Provide the (x, y) coordinate of the cell's center where the given text is located.  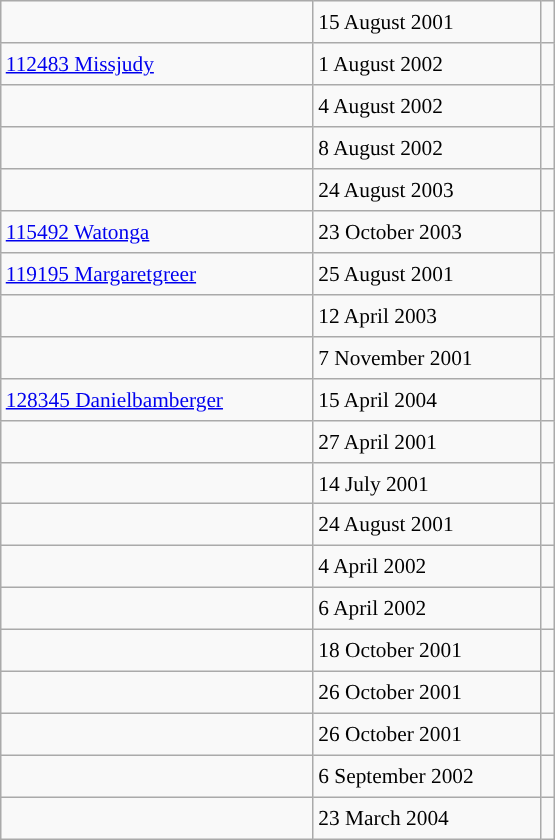
7 November 2001 (426, 357)
24 August 2001 (426, 525)
6 September 2002 (426, 776)
23 October 2003 (426, 232)
6 April 2002 (426, 609)
15 August 2001 (426, 22)
4 August 2002 (426, 106)
119195 Margaretgreer (158, 274)
18 October 2001 (426, 651)
27 April 2001 (426, 441)
115492 Watonga (158, 232)
23 March 2004 (426, 818)
24 August 2003 (426, 190)
128345 Danielbamberger (158, 399)
1 August 2002 (426, 64)
12 April 2003 (426, 315)
14 July 2001 (426, 483)
15 April 2004 (426, 399)
8 August 2002 (426, 148)
4 April 2002 (426, 567)
25 August 2001 (426, 274)
112483 Missjudy (158, 64)
